From the cell containing the given text, extract its center point as [x, y] coordinate. 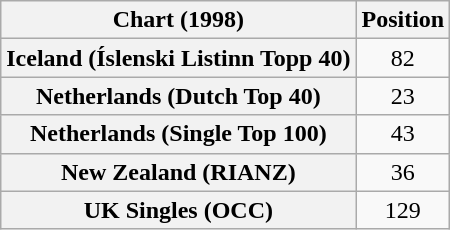
82 [403, 58]
23 [403, 96]
Netherlands (Single Top 100) [178, 134]
43 [403, 134]
Iceland (Íslenski Listinn Topp 40) [178, 58]
Netherlands (Dutch Top 40) [178, 96]
UK Singles (OCC) [178, 210]
129 [403, 210]
Position [403, 20]
Chart (1998) [178, 20]
36 [403, 172]
New Zealand (RIANZ) [178, 172]
